Provide the (X, Y) coordinate of the cell's center where the given text is located.  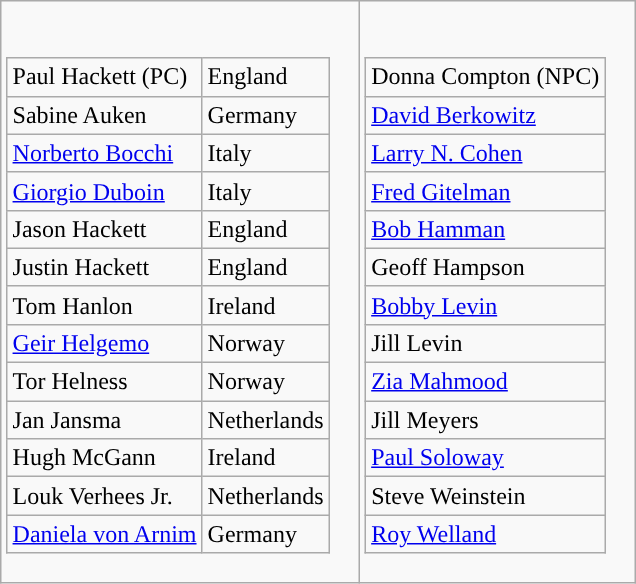
Paul Hackett (PC) (104, 77)
Zia Mahmood (486, 382)
Geir Helgemo (104, 343)
Larry N. Cohen (486, 153)
Daniela von Arnim (104, 534)
David Berkowitz (486, 115)
Sabine Auken (104, 115)
Giorgio Duboin (104, 191)
Jason Hackett (104, 229)
Jill Levin (486, 343)
Donna Compton (NPC) (486, 77)
Hugh McGann (104, 458)
Justin Hackett (104, 267)
Norberto Bocchi (104, 153)
Geoff Hampson (486, 267)
Roy Welland (486, 534)
Bobby Levin (486, 305)
Paul Soloway (486, 458)
Fred Gitelman (486, 191)
Tom Hanlon (104, 305)
Louk Verhees Jr. (104, 496)
Steve Weinstein (486, 496)
Jan Jansma (104, 420)
Jill Meyers (486, 420)
Bob Hamman (486, 229)
Tor Helness (104, 382)
